Output the [X, Y] coordinate of the center of the cell containing the given text.  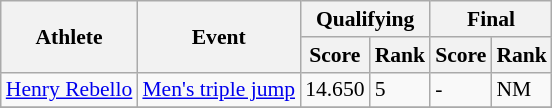
5 [400, 90]
- [460, 90]
Men's triple jump [218, 90]
Athlete [70, 36]
NM [522, 90]
14.650 [334, 90]
Henry Rebello [70, 90]
Event [218, 36]
Qualifying [365, 19]
Final [491, 19]
